Pinpoint the cell where the given text exists, returning its [X, Y] midpoint coordinate. 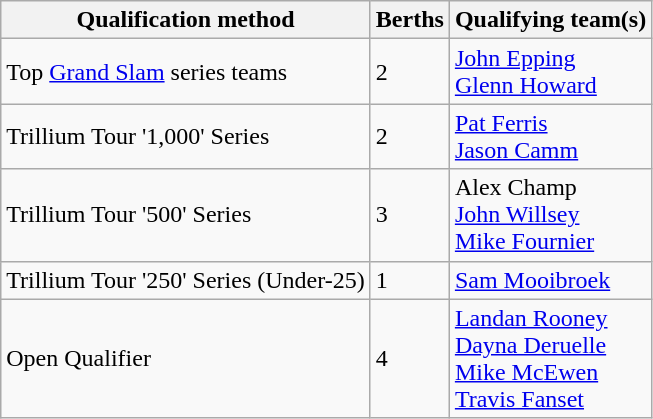
Qualifying team(s) [550, 20]
Trillium Tour '250' Series (Under-25) [186, 280]
Landan Rooney Dayna Deruelle Mike McEwen Travis Fanset [550, 358]
Open Qualifier [186, 358]
Sam Mooibroek [550, 280]
Pat Ferris Jason Camm [550, 136]
1 [410, 280]
Trillium Tour '500' Series [186, 215]
Top Grand Slam series teams [186, 72]
John Epping Glenn Howard [550, 72]
Alex Champ John Willsey Mike Fournier [550, 215]
Berths [410, 20]
Qualification method [186, 20]
Trillium Tour '1,000' Series [186, 136]
3 [410, 215]
4 [410, 358]
